Pinpoint the cell where the given text exists, returning its (x, y) midpoint coordinate. 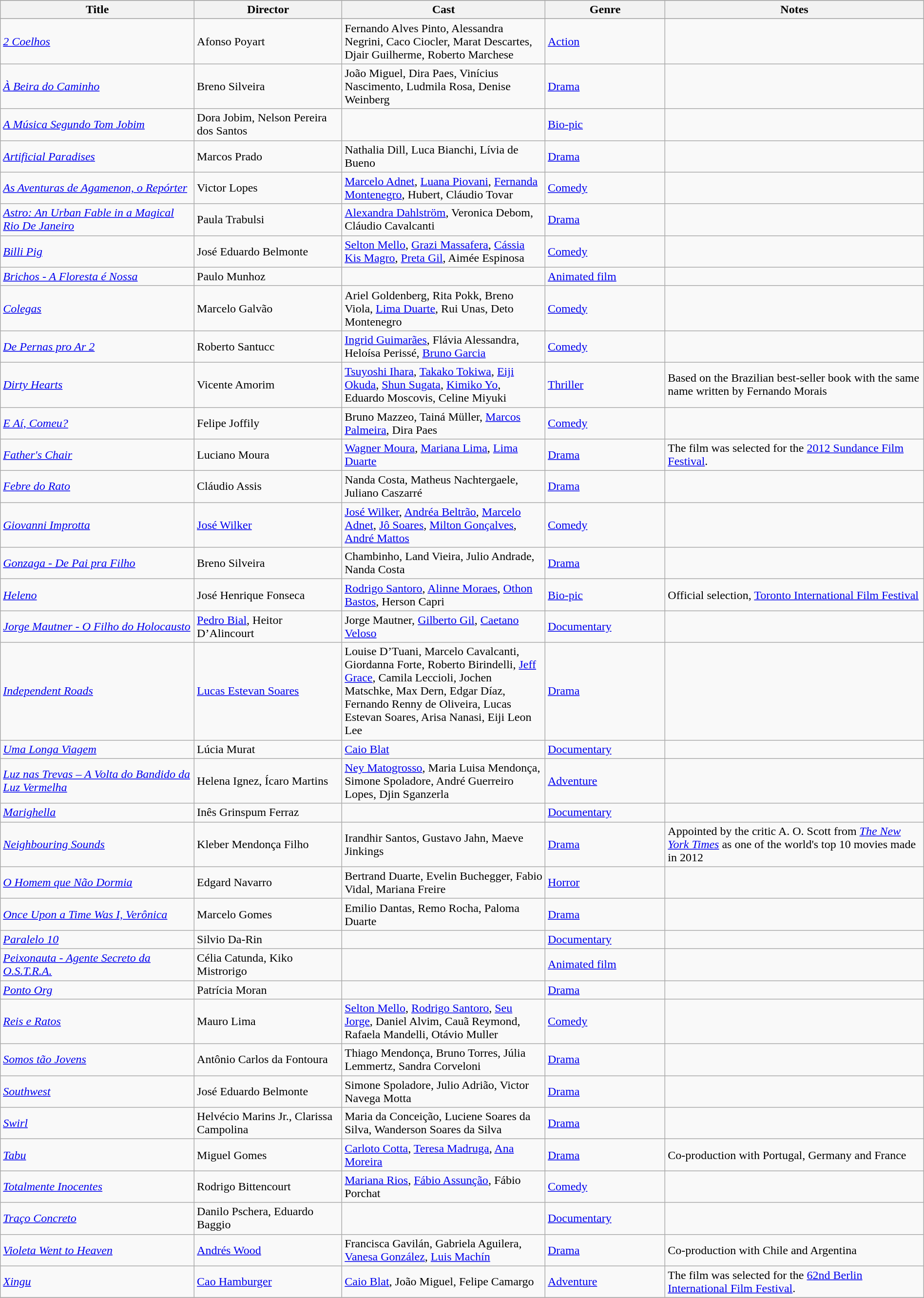
Antônio Carlos da Fontoura (268, 1060)
Marighella (97, 813)
Marcelo Galvão (268, 308)
Marcos Prado (268, 156)
Cláudio Assis (268, 486)
Luz nas Trevas – A Volta do Bandido da Luz Vermelha (97, 781)
Maria da Conceição, Luciene Soares da Silva, Wanderson Soares da Silva (443, 1123)
Nathalia Dill, Luca Bianchi, Lívia de Bueno (443, 156)
Alexandra Dahlström, Veronica Debom, Cláudio Cavalcanti (443, 219)
Cao Hamburger (268, 1282)
José Wilker (268, 525)
The film was selected for the 2012 Sundance Film Festival. (794, 455)
Brichos - A Floresta é Nossa (97, 276)
O Homem que Não Dormia (97, 882)
Peixonauta - Agente Secreto da O.S.T.R.A. (97, 964)
Violeta Went to Heaven (97, 1250)
Swirl (97, 1123)
José Wilker, Andréa Beltrão, Marcelo Adnet, Jô Soares, Milton Gonçalves, André Mattos (443, 525)
Fernando Alves Pinto, Alessandra Negrini, Caco Ciocler, Marat Descartes, Djair Guilherme, Roberto Marchese (443, 41)
Bruno Mazzeo, Tainá Müller, Marcos Palmeira, Dira Paes (443, 423)
Paula Trabulsi (268, 219)
À Beira do Caminho (97, 86)
Title (97, 10)
Jorge Mautner - O Filho do Holocausto (97, 627)
Marcelo Gomes (268, 914)
Independent Roads (97, 691)
Afonso Poyart (268, 41)
Célia Catunda, Kiko Mistrorigo (268, 964)
Co-production with Portugal, Germany and France (794, 1155)
Uma Longa Viagem (97, 749)
The film was selected for the 62nd Berlin International Film Festival. (794, 1282)
Tabu (97, 1155)
Ney Matogrosso, Maria Luisa Mendonça, Simone Spoladore, André Guerreiro Lopes, Djin Sganzerla (443, 781)
Selton Mello, Rodrigo Santoro, Seu Jorge, Daniel Alvim, Cauã Reymond, Rafaela Mandelli, Otávio Muller (443, 1022)
Rodrigo Santoro, Alinne Moraes, Othon Bastos, Herson Capri (443, 595)
Traço Concreto (97, 1219)
Ingrid Guimarães, Flávia Alessandra, Heloísa Perissé, Bruno Garcia (443, 346)
Miguel Gomes (268, 1155)
Lucas Estevan Soares (268, 691)
Helvécio Marins Jr., Clarissa Campolina (268, 1123)
Selton Mello, Grazi Massafera, Cássia Kis Magro, Preta Gil, Aimée Espinosa (443, 252)
Somos tão Jovens (97, 1060)
Simone Spoladore, Julio Adrião, Victor Navega Motta (443, 1092)
Wagner Moura, Mariana Lima, Lima Duarte (443, 455)
José Henrique Fonseca (268, 595)
Caio Blat, João Miguel, Felipe Camargo (443, 1282)
Nanda Costa, Matheus Nachtergaele, Juliano Caszarré (443, 486)
Southwest (97, 1092)
Francisca Gavilán, Gabriela Aguilera, Vanesa González, Luis Machín (443, 1250)
Jorge Mautner, Gilberto Gil, Caetano Veloso (443, 627)
Totalmente Inocentes (97, 1186)
Febre do Rato (97, 486)
Cast (443, 10)
Helena Ignez, Ícaro Martins (268, 781)
Co-production with Chile and Argentina (794, 1250)
Artificial Paradises (97, 156)
Astro: An Urban Fable in a Magical Rio De Janeiro (97, 219)
De Pernas pro Ar 2 (97, 346)
Mariana Rios, Fábio Assunção, Fábio Porchat (443, 1186)
A Música Segundo Tom Jobim (97, 125)
E Aí, Comeu? (97, 423)
Edgard Navarro (268, 882)
Inês Grinspum Ferraz (268, 813)
Bertrand Duarte, Evelin Buchegger, Fabio Vidal, Mariana Freire (443, 882)
Danilo Pschera, Eduardo Baggio (268, 1219)
Neighbouring Sounds (97, 844)
Chambinho, Land Vieira, Julio Andrade, Nanda Costa (443, 563)
Gonzaga - De Pai pra Filho (97, 563)
Caio Blat (443, 749)
Luciano Moura (268, 455)
Father's Chair (97, 455)
Dirty Hearts (97, 385)
Xingu (97, 1282)
Dora Jobim, Nelson Pereira dos Santos (268, 125)
Ariel Goldenberg, Rita Pokk, Breno Viola, Lima Duarte, Rui Unas, Deto Montenegro (443, 308)
Paralelo 10 (97, 939)
Billi Pig (97, 252)
Thiago Mendonça, Bruno Torres, Júlia Lemmertz, Sandra Corveloni (443, 1060)
Genre (605, 10)
Carloto Cotta, Teresa Madruga, Ana Moreira (443, 1155)
João Miguel, Dira Paes, Vinícius Nascimento, Ludmila Rosa, Denise Weinberg (443, 86)
Marcelo Adnet, Luana Piovani, Fernanda Montenegro, Hubert, Cláudio Tovar (443, 188)
Notes (794, 10)
Director (268, 10)
Felipe Joffily (268, 423)
Victor Lopes (268, 188)
Giovanni Improtta (97, 525)
Reis e Ratos (97, 1022)
2 Coelhos (97, 41)
Rodrigo Bittencourt (268, 1186)
Silvio Da-Rin (268, 939)
Based on the Brazilian best-seller book with the same name written by Fernando Morais (794, 385)
Paulo Munhoz (268, 276)
Andrés Wood (268, 1250)
Patrícia Moran (268, 990)
Lúcia Murat (268, 749)
Pedro Bial, Heitor D’Alincourt (268, 627)
Heleno (97, 595)
Kleber Mendonça Filho (268, 844)
Irandhir Santos, Gustavo Jahn, Maeve Jinkings (443, 844)
Action (605, 41)
Vicente Amorim (268, 385)
Roberto Santucc (268, 346)
Emilio Dantas, Remo Rocha, Paloma Duarte (443, 914)
As Aventuras de Agamenon, o Repórter (97, 188)
Official selection, Toronto International Film Festival (794, 595)
Ponto Org (97, 990)
Mauro Lima (268, 1022)
Appointed by the critic A. O. Scott from The New York Times as one of the world's top 10 movies made in 2012 (794, 844)
Tsuyoshi Ihara, Takako Tokiwa, Eiji Okuda, Shun Sugata, Kimiko Yo, Eduardo Moscovis, Celine Miyuki (443, 385)
Once Upon a Time Was I, Verônica (97, 914)
Colegas (97, 308)
Horror (605, 882)
Thriller (605, 385)
